Extract the (x, y) coordinate from the center of the cell holding the provided text.  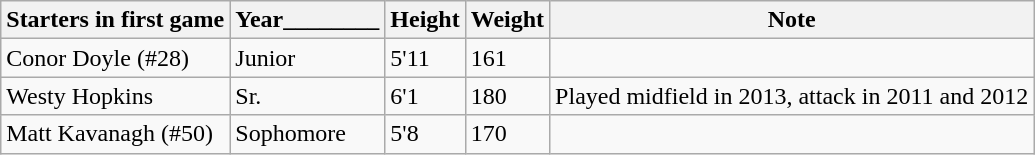
Westy Hopkins (116, 96)
Note (792, 20)
Sr. (308, 96)
Played midfield in 2013, attack in 2011 and 2012 (792, 96)
5'11 (425, 58)
Starters in first game (116, 20)
161 (507, 58)
5'8 (425, 134)
Weight (507, 20)
170 (507, 134)
Sophomore (308, 134)
6'1 (425, 96)
Year________ (308, 20)
Height (425, 20)
180 (507, 96)
Matt Kavanagh (#50) (116, 134)
Conor Doyle (#28) (116, 58)
Junior (308, 58)
